Detect which cell encompasses the target text, then output its [X, Y] center coordinate. 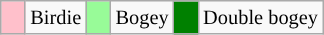
Bogey [142, 17]
Double bogey [260, 17]
Birdie [56, 17]
